From the cell containing the given text, extract its center point as [x, y] coordinate. 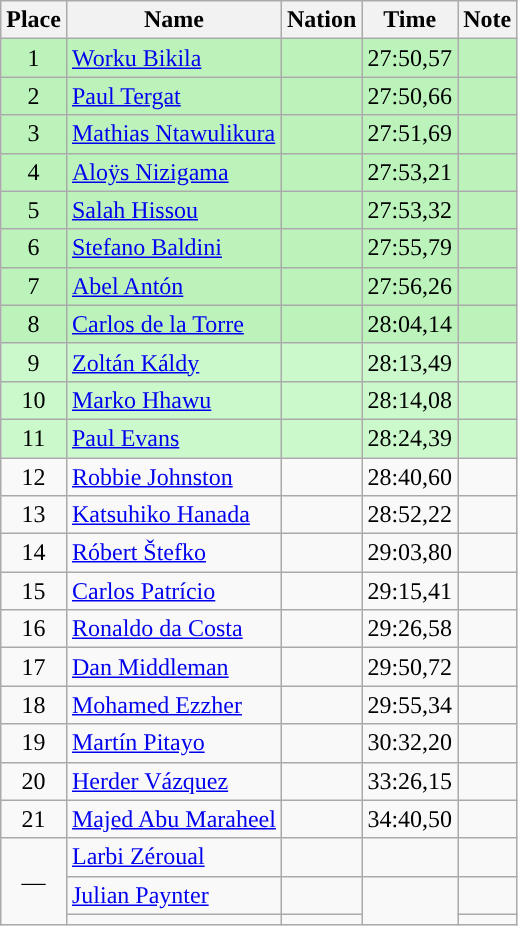
Place [34, 20]
27:55,79 [410, 248]
29:15,41 [410, 591]
Note [488, 20]
Marko Hhawu [174, 400]
28:14,08 [410, 400]
Julian Paynter [174, 895]
29:03,80 [410, 553]
30:32,20 [410, 743]
Carlos Patrício [174, 591]
3 [34, 134]
Paul Tergat [174, 96]
Worku Bikila [174, 58]
Abel Antón [174, 286]
Mathias Ntawulikura [174, 134]
27:56,26 [410, 286]
14 [34, 553]
Salah Hissou [174, 210]
Carlos de la Torre [174, 324]
Herder Vázquez [174, 781]
Róbert Štefko [174, 553]
Stefano Baldini [174, 248]
27:53,21 [410, 172]
29:55,34 [410, 705]
9 [34, 362]
13 [34, 515]
6 [34, 248]
Nation [321, 20]
11 [34, 438]
27:50,57 [410, 58]
Larbi Zéroual [174, 857]
Robbie Johnston [174, 477]
Zoltán Káldy [174, 362]
1 [34, 58]
27:51,69 [410, 134]
17 [34, 667]
8 [34, 324]
Katsuhiko Hanada [174, 515]
12 [34, 477]
Majed Abu Maraheel [174, 819]
Name [174, 20]
34:40,50 [410, 819]
2 [34, 96]
27:50,66 [410, 96]
15 [34, 591]
10 [34, 400]
29:50,72 [410, 667]
5 [34, 210]
18 [34, 705]
28:13,49 [410, 362]
Martín Pitayo [174, 743]
29:26,58 [410, 629]
28:24,39 [410, 438]
27:53,32 [410, 210]
7 [34, 286]
21 [34, 819]
Ronaldo da Costa [174, 629]
4 [34, 172]
Aloÿs Nizigama [174, 172]
— [34, 882]
33:26,15 [410, 781]
Dan Middleman [174, 667]
19 [34, 743]
28:52,22 [410, 515]
Paul Evans [174, 438]
28:40,60 [410, 477]
20 [34, 781]
Time [410, 20]
Mohamed Ezzher [174, 705]
16 [34, 629]
28:04,14 [410, 324]
